Return the (x, y) coordinate for the center point of the cell that contains the specified text.  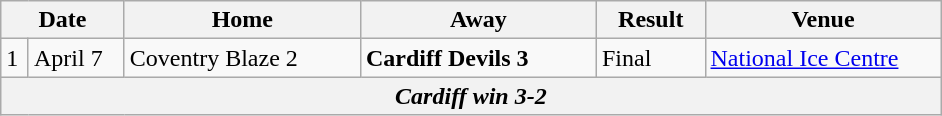
National Ice Centre (823, 58)
Home (242, 20)
Result (650, 20)
Coventry Blaze 2 (242, 58)
Date (63, 20)
Venue (823, 20)
Cardiff win 3-2 (471, 96)
Final (650, 58)
April 7 (76, 58)
Cardiff Devils 3 (478, 58)
1 (15, 58)
Away (478, 20)
